Extract the (x, y) coordinate from the center of the cell holding the provided text.  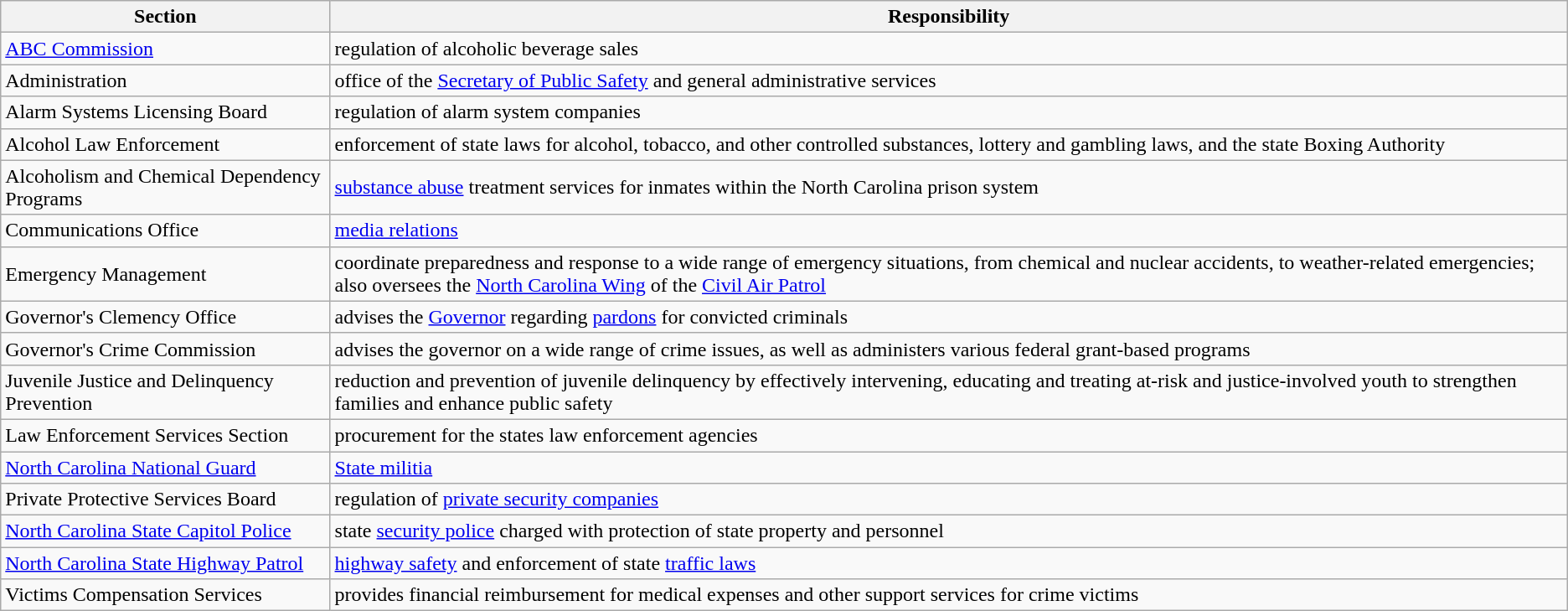
provides financial reimbursement for medical expenses and other support services for crime victims (948, 595)
Victims Compensation Services (166, 595)
regulation of alarm system companies (948, 112)
Governor's Clemency Office (166, 317)
advises the governor on a wide range of crime issues, as well as administers various federal grant-based programs (948, 349)
Administration (166, 80)
Responsibility (948, 17)
media relations (948, 230)
Juvenile Justice and Delinquency Prevention (166, 392)
Law Enforcement Services Section (166, 435)
ABC Commission (166, 49)
highway safety and enforcement of state traffic laws (948, 563)
Alarm Systems Licensing Board (166, 112)
Alcoholism and Chemical Dependency Programs (166, 188)
advises the Governor regarding pardons for convicted criminals (948, 317)
state security police charged with protection of state property and personnel (948, 531)
Private Protective Services Board (166, 500)
Governor's Crime Commission (166, 349)
regulation of alcoholic beverage sales (948, 49)
regulation of private security companies (948, 500)
enforcement of state laws for alcohol, tobacco, and other controlled substances, lottery and gambling laws, and the state Boxing Authority (948, 144)
Communications Office (166, 230)
office of the Secretary of Public Safety and general administrative services (948, 80)
Section (166, 17)
Emergency Management (166, 273)
North Carolina State Capitol Police (166, 531)
procurement for the states law enforcement agencies (948, 435)
substance abuse treatment services for inmates within the North Carolina prison system (948, 188)
State militia (948, 467)
Alcohol Law Enforcement (166, 144)
North Carolina National Guard (166, 467)
North Carolina State Highway Patrol (166, 563)
